Provide the (x, y) coordinate of the cell's center where the given text is located.  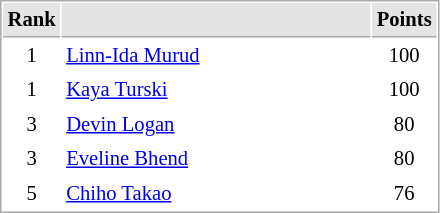
Linn-Ida Murud (216, 56)
Rank (32, 20)
Eveline Bhend (216, 158)
76 (404, 194)
Devin Logan (216, 124)
Kaya Turski (216, 90)
Chiho Takao (216, 194)
5 (32, 194)
Points (404, 20)
